Output the (X, Y) coordinate of the center of the cell containing the given text.  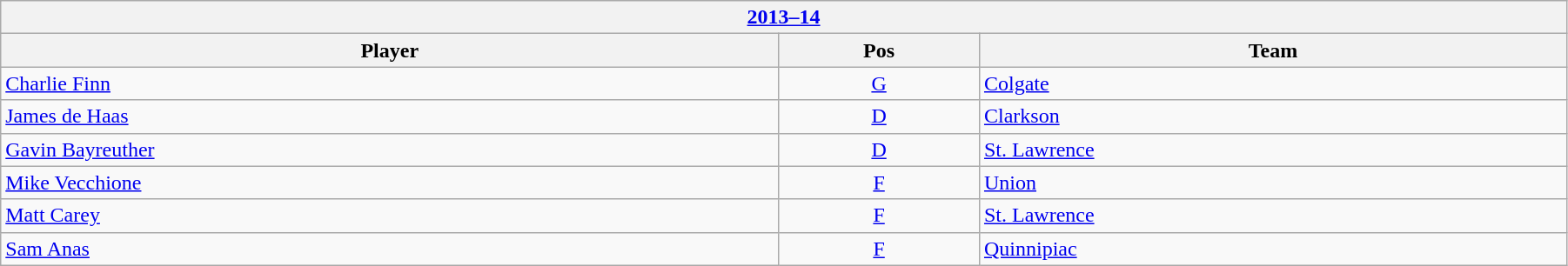
Team (1272, 50)
2013–14 (784, 17)
Player (390, 50)
James de Haas (390, 116)
Matt Carey (390, 216)
G (879, 83)
Sam Anas (390, 249)
Colgate (1272, 83)
Quinnipiac (1272, 249)
Mike Vecchione (390, 183)
Clarkson (1272, 116)
Charlie Finn (390, 83)
Union (1272, 183)
Gavin Bayreuther (390, 150)
Pos (879, 50)
